Determine the [X, Y] coordinate at the center of the cell enclosing the given text.  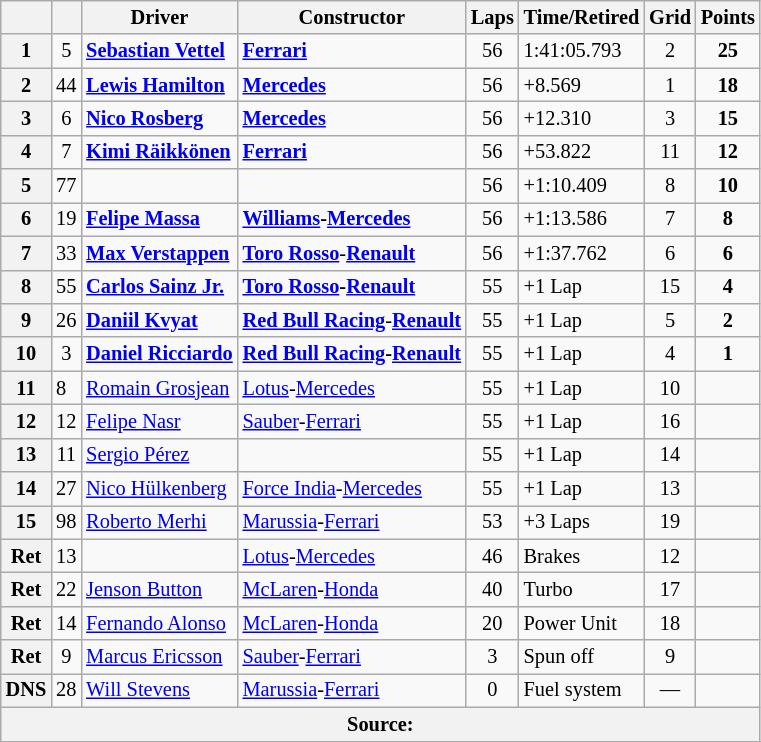
53 [492, 522]
Felipe Massa [159, 219]
+1:10.409 [582, 186]
27 [66, 489]
Williams-Mercedes [352, 219]
Nico Hülkenberg [159, 489]
DNS [26, 690]
Power Unit [582, 623]
Driver [159, 17]
77 [66, 186]
Romain Grosjean [159, 388]
Fuel system [582, 690]
Will Stevens [159, 690]
Grid [670, 17]
Source: [380, 724]
16 [670, 421]
Sergio Pérez [159, 455]
Felipe Nasr [159, 421]
Points [728, 17]
Fernando Alonso [159, 623]
+3 Laps [582, 522]
Roberto Merhi [159, 522]
25 [728, 51]
Nico Rosberg [159, 118]
Daniel Ricciardo [159, 354]
28 [66, 690]
— [670, 690]
0 [492, 690]
20 [492, 623]
Turbo [582, 589]
Constructor [352, 17]
44 [66, 85]
Jenson Button [159, 589]
+1:37.762 [582, 253]
Brakes [582, 556]
Marcus Ericsson [159, 657]
+12.310 [582, 118]
+1:13.586 [582, 219]
Force India-Mercedes [352, 489]
26 [66, 320]
+8.569 [582, 85]
Daniil Kvyat [159, 320]
1:41:05.793 [582, 51]
Carlos Sainz Jr. [159, 287]
98 [66, 522]
17 [670, 589]
Laps [492, 17]
Spun off [582, 657]
Time/Retired [582, 17]
+53.822 [582, 152]
Lewis Hamilton [159, 85]
40 [492, 589]
Max Verstappen [159, 253]
33 [66, 253]
46 [492, 556]
Kimi Räikkönen [159, 152]
Sebastian Vettel [159, 51]
22 [66, 589]
